Extract the [X, Y] coordinate from the center of the cell holding the provided text.  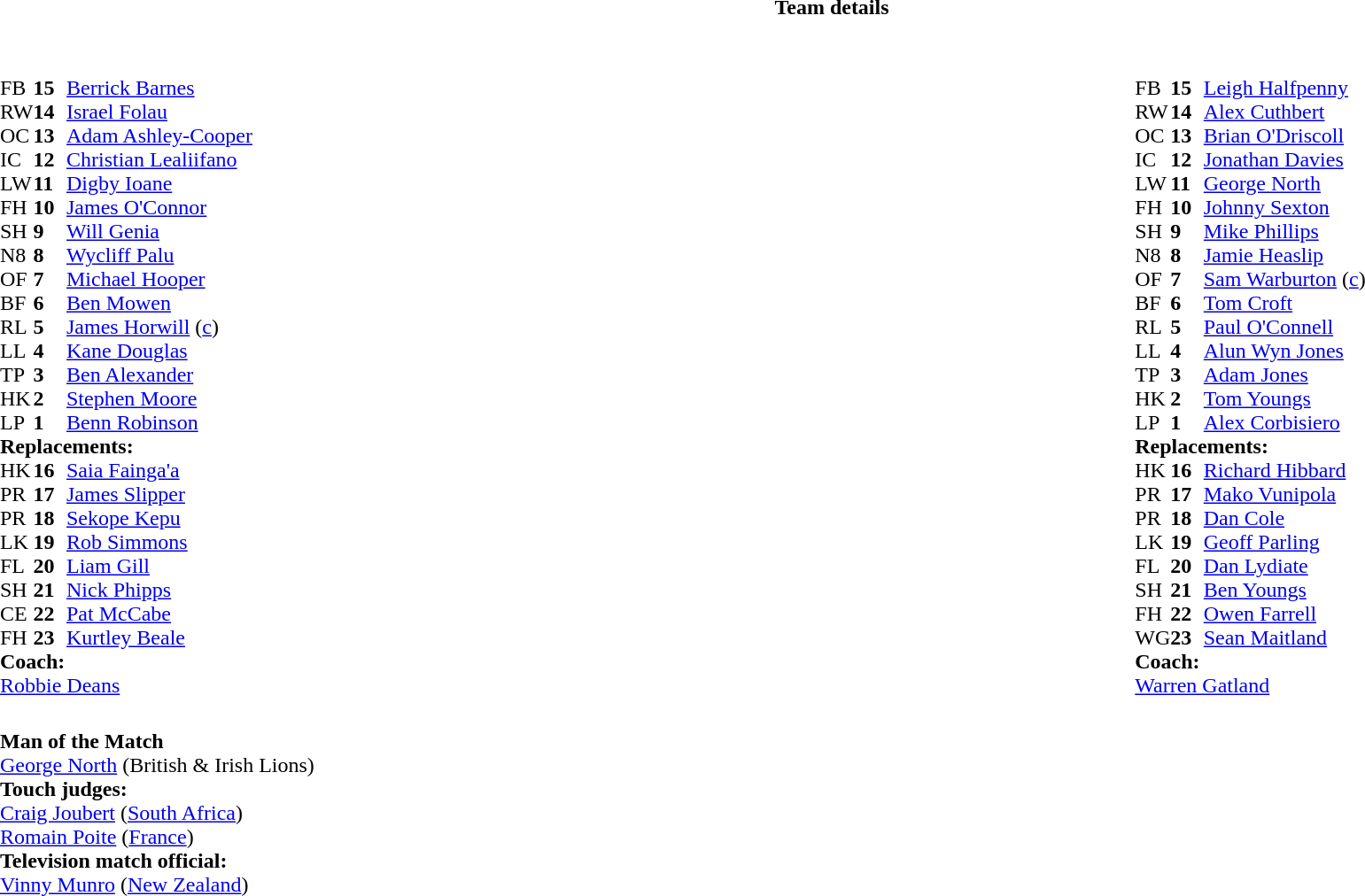
Stephen Moore [159, 398]
Michael Hooper [159, 280]
James Slipper [159, 494]
Adam Ashley-Cooper [159, 136]
Ben Mowen [159, 303]
Pat McCabe [159, 614]
Berrick Barnes [159, 89]
WG [1152, 637]
Nick Phipps [159, 590]
Robbie Deans [126, 685]
Rob Simmons [159, 542]
Wycliff Palu [159, 255]
Kane Douglas [159, 351]
Kurtley Beale [159, 637]
Benn Robinson [159, 423]
James O'Connor [159, 207]
Digby Ioane [159, 184]
Will Genia [159, 232]
James Horwill (c) [159, 328]
Israel Folau [159, 112]
Ben Alexander [159, 375]
Sekope Kepu [159, 519]
Liam Gill [159, 567]
CE [17, 614]
Christian Lealiifano [159, 159]
Warren Gatland [1250, 685]
Saia Fainga'a [159, 471]
